Return the (x, y) coordinate for the center point of the cell that contains the specified text.  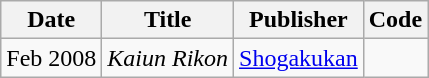
Kaiun Rikon (168, 58)
Title (168, 20)
Date (52, 20)
Publisher (299, 20)
Feb 2008 (52, 58)
Code (395, 20)
Shogakukan (299, 58)
